Pinpoint the cell where the given text exists, returning its [x, y] midpoint coordinate. 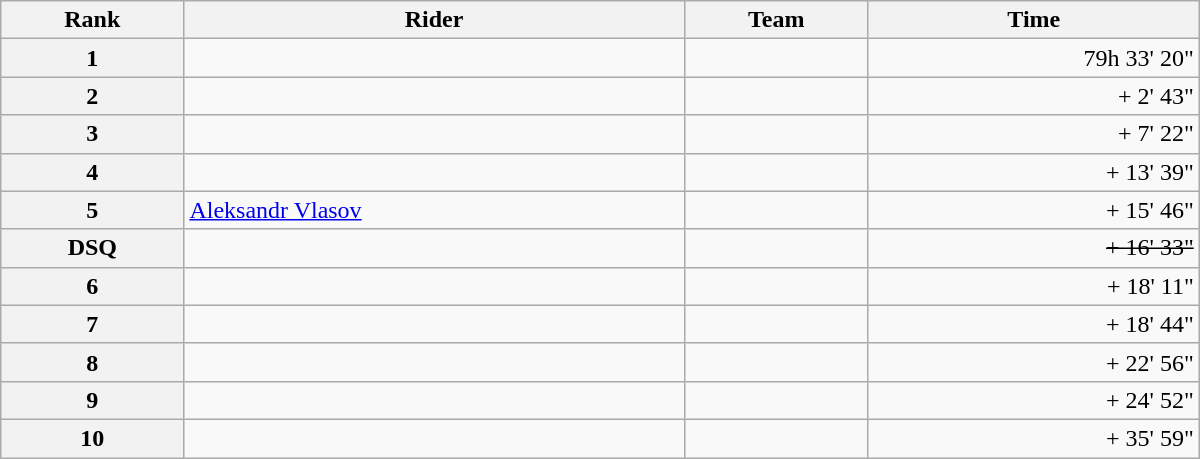
Team [776, 20]
6 [92, 286]
4 [92, 172]
2 [92, 96]
+ 18' 44" [1034, 324]
5 [92, 210]
79h 33' 20" [1034, 58]
+ 13' 39" [1034, 172]
+ 7' 22" [1034, 134]
+ 35' 59" [1034, 438]
3 [92, 134]
Rider [434, 20]
Time [1034, 20]
+ 15' 46" [1034, 210]
+ 22' 56" [1034, 362]
7 [92, 324]
+ 16' 33" [1034, 248]
DSQ [92, 248]
+ 2' 43" [1034, 96]
8 [92, 362]
+ 18' 11" [1034, 286]
+ 24' 52" [1034, 400]
1 [92, 58]
10 [92, 438]
Aleksandr Vlasov [434, 210]
9 [92, 400]
Rank [92, 20]
